Find where the given text appears and provide that cell's center as (X, Y) coordinate. 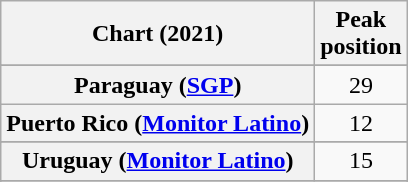
Chart (2021) (158, 34)
Paraguay (SGP) (158, 85)
Puerto Rico (Monitor Latino) (158, 123)
15 (361, 161)
Uruguay (Monitor Latino) (158, 161)
12 (361, 123)
29 (361, 85)
Peakposition (361, 34)
